From the cell containing the given text, extract its center point as [x, y] coordinate. 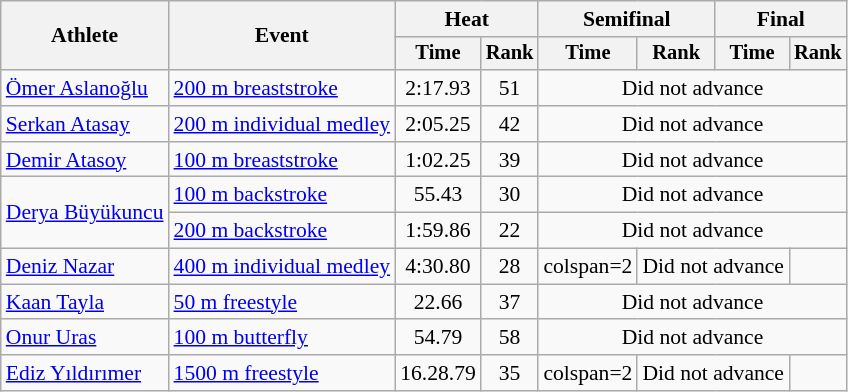
54.79 [438, 338]
28 [510, 267]
Onur Uras [85, 338]
39 [510, 160]
Event [282, 36]
22 [510, 231]
100 m butterfly [282, 338]
4:30.80 [438, 267]
22.66 [438, 302]
30 [510, 195]
200 m individual medley [282, 124]
50 m freestyle [282, 302]
42 [510, 124]
100 m backstroke [282, 195]
Ediz Yıldırımer [85, 373]
1500 m freestyle [282, 373]
Deniz Nazar [85, 267]
Heat [466, 19]
200 m backstroke [282, 231]
35 [510, 373]
1:59.86 [438, 231]
16.28.79 [438, 373]
58 [510, 338]
Derya Büyükuncu [85, 212]
Kaan Tayla [85, 302]
37 [510, 302]
55.43 [438, 195]
200 m breaststroke [282, 88]
51 [510, 88]
2:17.93 [438, 88]
Demir Atasoy [85, 160]
Serkan Atasay [85, 124]
100 m breaststroke [282, 160]
Semifinal [626, 19]
Final [781, 19]
400 m individual medley [282, 267]
Athlete [85, 36]
Ömer Aslanoğlu [85, 88]
1:02.25 [438, 160]
2:05.25 [438, 124]
